Locate the cell with the specified text and output its [X, Y] center coordinate. 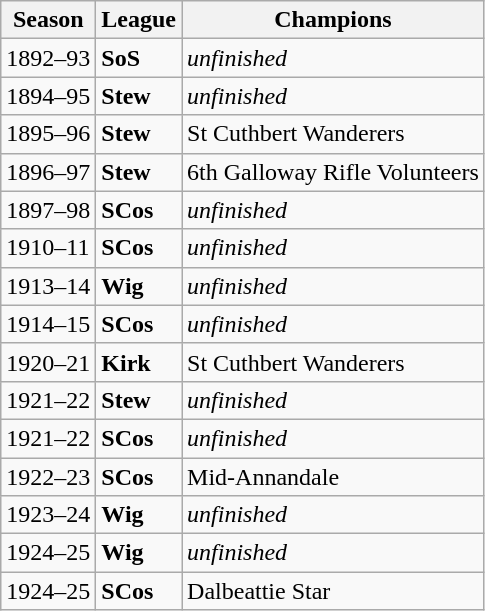
1920–21 [48, 362]
Dalbeattie Star [334, 591]
1896–97 [48, 172]
1894–95 [48, 96]
1892–93 [48, 58]
1910–11 [48, 248]
Kirk [139, 362]
Champions [334, 20]
SoS [139, 58]
1914–15 [48, 324]
1923–24 [48, 515]
Season [48, 20]
League [139, 20]
Mid-Annandale [334, 477]
1897–98 [48, 210]
1895–96 [48, 134]
1913–14 [48, 286]
1922–23 [48, 477]
6th Galloway Rifle Volunteers [334, 172]
